Return (x, y) of the center of cell containing provided text 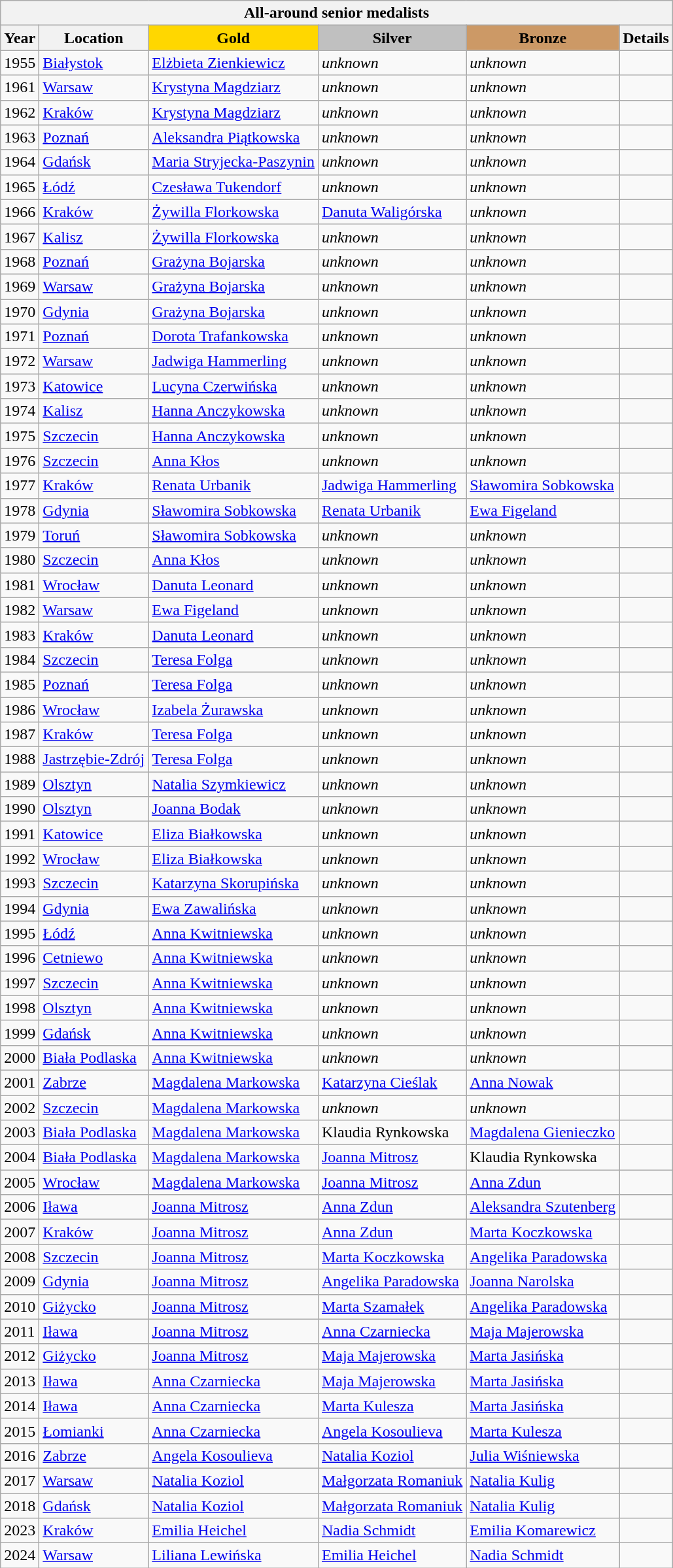
1977 (20, 486)
Maria Stryjecka-Paszynin (233, 162)
1967 (20, 237)
1997 (20, 983)
1962 (20, 112)
1989 (20, 784)
1974 (20, 411)
2005 (20, 1182)
1987 (20, 735)
2000 (20, 1058)
Julia Wiśniewska (543, 1456)
1996 (20, 958)
1988 (20, 759)
1999 (20, 1033)
1981 (20, 585)
2023 (20, 1531)
Jastrzębie-Zdrój (94, 759)
1998 (20, 1008)
1975 (20, 436)
Gold (233, 38)
Joanna Narolska (543, 1282)
2008 (20, 1257)
1978 (20, 510)
Dorota Trafankowska (233, 337)
Location (94, 38)
2009 (20, 1282)
2006 (20, 1207)
2017 (20, 1480)
2001 (20, 1082)
1966 (20, 212)
1985 (20, 684)
1971 (20, 337)
Izabela Żurawska (233, 709)
1995 (20, 933)
Bronze (543, 38)
Elżbieta Zienkiewicz (233, 63)
1980 (20, 560)
Aleksandra Piątkowska (233, 137)
Details (646, 38)
1973 (20, 386)
1984 (20, 659)
Toruń (94, 535)
1982 (20, 610)
Joanna Bodak (233, 809)
2012 (20, 1356)
Cetniewo (94, 958)
1993 (20, 884)
2014 (20, 1406)
1965 (20, 187)
Katarzyna Skorupińska (233, 884)
2010 (20, 1307)
Danuta Waligórska (392, 212)
2024 (20, 1556)
Silver (392, 38)
Natalia Szymkiewicz (233, 784)
1968 (20, 261)
1972 (20, 361)
1990 (20, 809)
1986 (20, 709)
2003 (20, 1133)
1976 (20, 461)
2004 (20, 1158)
2015 (20, 1431)
Katarzyna Cieślak (392, 1082)
Year (20, 38)
1994 (20, 909)
1963 (20, 137)
1970 (20, 312)
1991 (20, 834)
Ewa Zawalińska (233, 909)
2002 (20, 1108)
Anna Nowak (543, 1082)
2016 (20, 1456)
Liliana Lewińska (233, 1556)
Łomianki (94, 1431)
2011 (20, 1331)
1969 (20, 286)
1964 (20, 162)
Czesława Tukendorf (233, 187)
All-around senior medalists (337, 13)
Aleksandra Szutenberg (543, 1207)
Lucyna Czerwińska (233, 386)
2013 (20, 1381)
Białystok (94, 63)
1955 (20, 63)
1983 (20, 635)
Emilia Komarewicz (543, 1531)
1961 (20, 88)
Magdalena Gienieczko (543, 1133)
1979 (20, 535)
1992 (20, 859)
2018 (20, 1505)
2007 (20, 1232)
Marta Szamałek (392, 1307)
